For the text-containing cell, return its midpoint in (x, y) coordinate format. 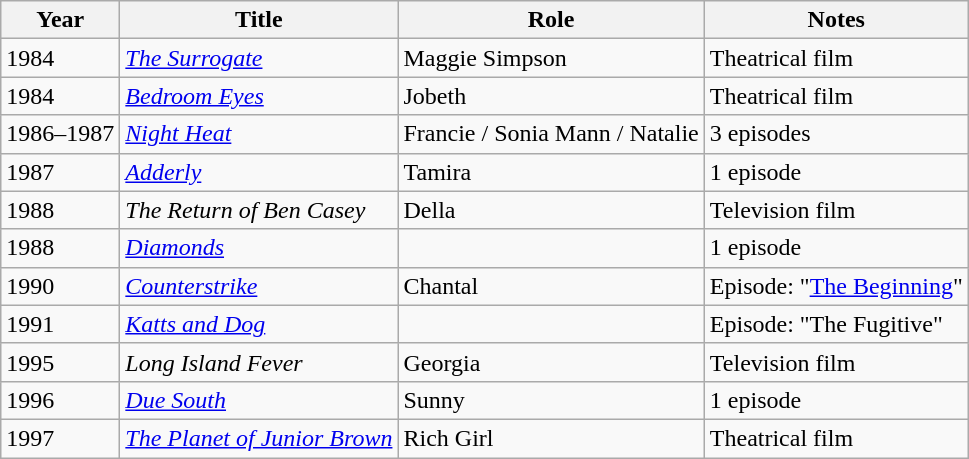
Della (551, 210)
The Planet of Junior Brown (259, 438)
1996 (60, 400)
Georgia (551, 362)
Night Heat (259, 134)
The Return of Ben Casey (259, 210)
Jobeth (551, 96)
Maggie Simpson (551, 58)
Long Island Fever (259, 362)
Chantal (551, 286)
Counterstrike (259, 286)
Katts and Dog (259, 324)
Episode: "The Fugitive" (836, 324)
Diamonds (259, 248)
1987 (60, 172)
Title (259, 20)
Sunny (551, 400)
Due South (259, 400)
The Surrogate (259, 58)
1991 (60, 324)
Episode: "The Beginning" (836, 286)
Role (551, 20)
Bedroom Eyes (259, 96)
1997 (60, 438)
Adderly (259, 172)
Francie / Sonia Mann / Natalie (551, 134)
Tamira (551, 172)
Notes (836, 20)
1990 (60, 286)
1995 (60, 362)
3 episodes (836, 134)
Rich Girl (551, 438)
1986–1987 (60, 134)
Year (60, 20)
